Capture the cell that displays the provided text and extract its [X, Y] central coordinate. 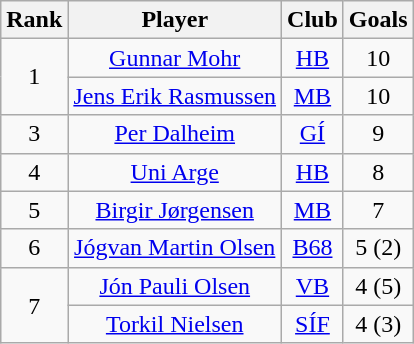
4 (5) [378, 286]
Goals [378, 20]
1 [34, 77]
5 [34, 210]
Uni Arge [175, 172]
Player [175, 20]
Gunnar Mohr [175, 58]
GÍ [313, 134]
9 [378, 134]
Per Dalheim [175, 134]
B68 [313, 248]
SÍF [313, 324]
8 [378, 172]
Jens Erik Rasmussen [175, 96]
VB [313, 286]
4 (3) [378, 324]
6 [34, 248]
4 [34, 172]
Birgir Jørgensen [175, 210]
3 [34, 134]
Torkil Nielsen [175, 324]
5 (2) [378, 248]
Rank [34, 20]
Club [313, 20]
Jógvan Martin Olsen [175, 248]
Jón Pauli Olsen [175, 286]
